Locate the cell with the specified text and output its [X, Y] center coordinate. 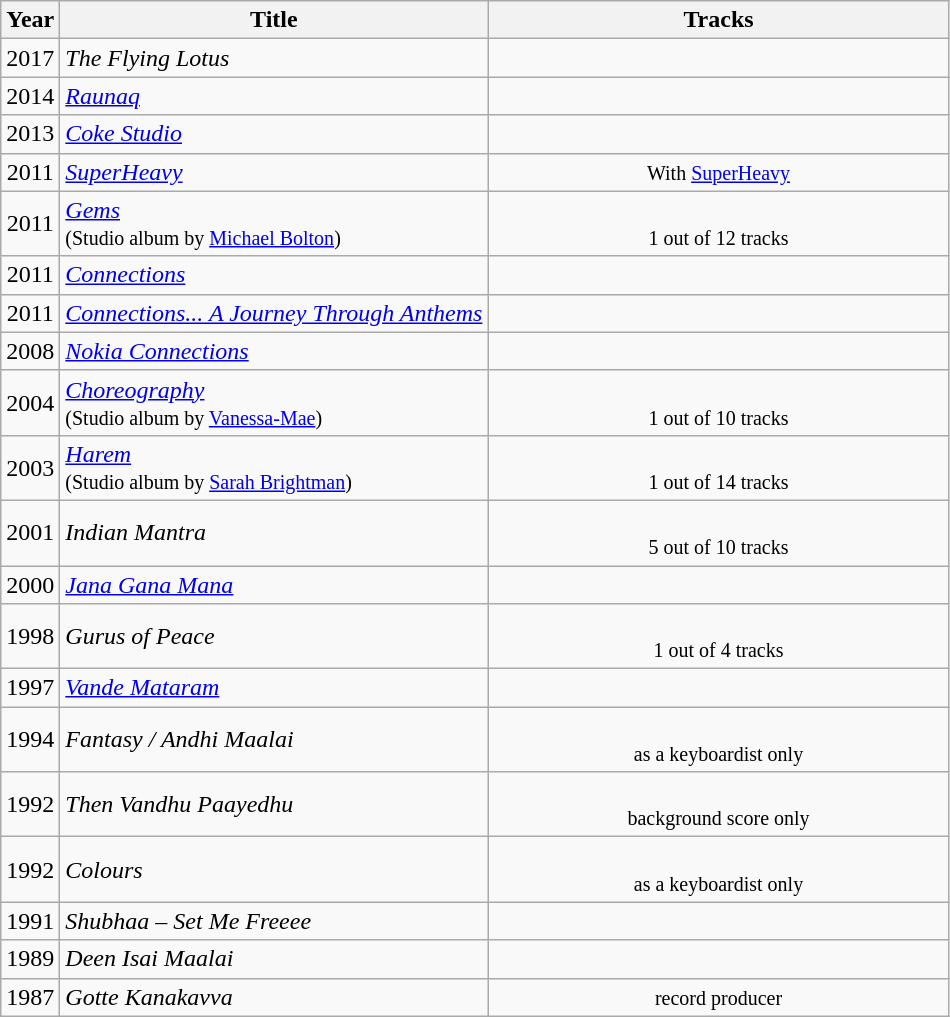
Gotte Kanakavva [274, 997]
Then Vandhu Paayedhu [274, 804]
Deen Isai Maalai [274, 959]
1 out of 10 tracks [718, 402]
Vande Mataram [274, 688]
Gurus of Peace [274, 636]
Gems(Studio album by Michael Bolton) [274, 224]
background score only [718, 804]
Tracks [718, 20]
1 out of 4 tracks [718, 636]
SuperHeavy [274, 172]
The Flying Lotus [274, 58]
Raunaq [274, 96]
With SuperHeavy [718, 172]
2014 [30, 96]
1987 [30, 997]
Indian Mantra [274, 532]
Connections [274, 275]
1994 [30, 740]
2000 [30, 585]
2004 [30, 402]
Nokia Connections [274, 351]
1997 [30, 688]
1 out of 12 tracks [718, 224]
Connections... A Journey Through Anthems [274, 313]
1989 [30, 959]
1991 [30, 921]
2017 [30, 58]
5 out of 10 tracks [718, 532]
Coke Studio [274, 134]
2001 [30, 532]
Title [274, 20]
Colours [274, 870]
Harem(Studio album by Sarah Brightman) [274, 468]
2008 [30, 351]
2003 [30, 468]
Choreography(Studio album by Vanessa-Mae) [274, 402]
1998 [30, 636]
2013 [30, 134]
Year [30, 20]
Jana Gana Mana [274, 585]
Fantasy / Andhi Maalai [274, 740]
record producer [718, 997]
Shubhaa – Set Me Freeee [274, 921]
1 out of 14 tracks [718, 468]
